Identify which cell holds the provided text, then report its [X, Y] central coordinate. 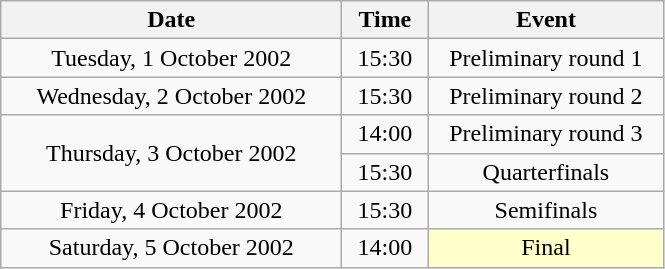
Preliminary round 1 [546, 58]
Tuesday, 1 October 2002 [172, 58]
Saturday, 5 October 2002 [172, 248]
Preliminary round 2 [546, 96]
Time [385, 20]
Wednesday, 2 October 2002 [172, 96]
Preliminary round 3 [546, 134]
Friday, 4 October 2002 [172, 210]
Quarterfinals [546, 172]
Event [546, 20]
Semifinals [546, 210]
Thursday, 3 October 2002 [172, 153]
Date [172, 20]
Final [546, 248]
